Detect which cell encompasses the target text, then output its (x, y) center coordinate. 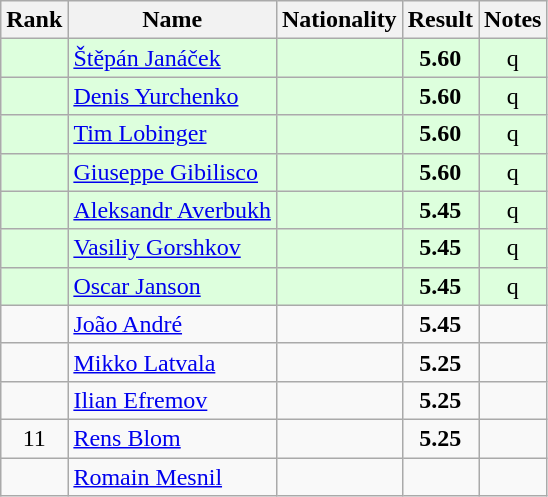
Štěpán Janáček (172, 58)
Notes (513, 20)
Denis Yurchenko (172, 96)
Mikko Latvala (172, 362)
Ilian Efremov (172, 400)
11 (34, 438)
Tim Lobinger (172, 134)
Result (440, 20)
Giuseppe Gibilisco (172, 172)
Name (172, 20)
Oscar Janson (172, 286)
Romain Mesnil (172, 477)
João André (172, 324)
Rens Blom (172, 438)
Vasiliy Gorshkov (172, 248)
Nationality (339, 20)
Aleksandr Averbukh (172, 210)
Rank (34, 20)
